Capture the cell that displays the provided text and extract its (X, Y) central coordinate. 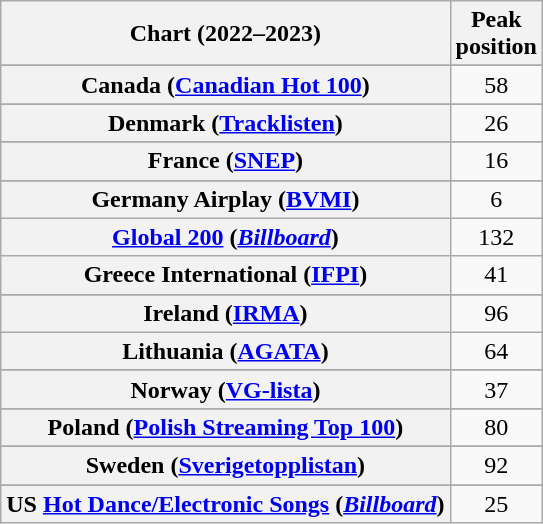
25 (496, 503)
Peakposition (496, 34)
Global 200 (Billboard) (226, 237)
Ireland (IRMA) (226, 313)
80 (496, 427)
26 (496, 123)
Germany Airplay (BVMI) (226, 199)
Sweden (Sverigetopplistan) (226, 465)
132 (496, 237)
Poland (Polish Streaming Top 100) (226, 427)
58 (496, 85)
96 (496, 313)
6 (496, 199)
France (SNEP) (226, 161)
Greece International (IFPI) (226, 275)
Lithuania (AGATA) (226, 351)
Chart (2022–2023) (226, 34)
Denmark (Tracklisten) (226, 123)
US Hot Dance/Electronic Songs (Billboard) (226, 503)
37 (496, 389)
92 (496, 465)
41 (496, 275)
64 (496, 351)
Norway (VG-lista) (226, 389)
16 (496, 161)
Canada (Canadian Hot 100) (226, 85)
